Capture the cell that displays the provided text and extract its [X, Y] central coordinate. 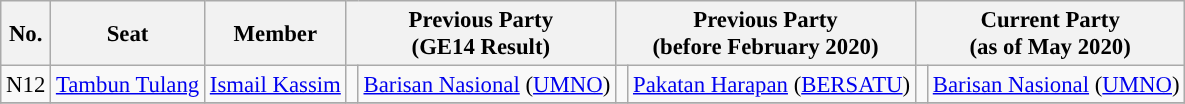
N12 [26, 85]
Ismail Kassim [276, 85]
Current Party(as of May 2020) [1050, 34]
Previous Party(GE14 Result) [480, 34]
Tambun Tulang [128, 85]
Member [276, 34]
Seat [128, 34]
Pakatan Harapan (BERSATU) [772, 85]
No. [26, 34]
Previous Party(before February 2020) [766, 34]
